Find where the given text appears and provide that cell's center as (x, y) coordinate. 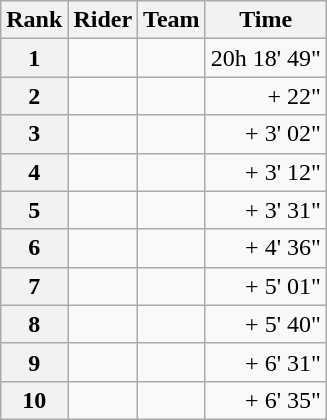
7 (34, 286)
Rank (34, 20)
5 (34, 210)
Rider (103, 20)
+ 6' 31" (266, 362)
2 (34, 96)
+ 5' 40" (266, 324)
+ 4' 36" (266, 248)
+ 3' 31" (266, 210)
1 (34, 58)
4 (34, 172)
8 (34, 324)
+ 22" (266, 96)
+ 5' 01" (266, 286)
10 (34, 400)
3 (34, 134)
Team (172, 20)
6 (34, 248)
+ 6' 35" (266, 400)
+ 3' 12" (266, 172)
20h 18' 49" (266, 58)
Time (266, 20)
9 (34, 362)
+ 3' 02" (266, 134)
